For the text-containing cell, return its midpoint in [x, y] coordinate format. 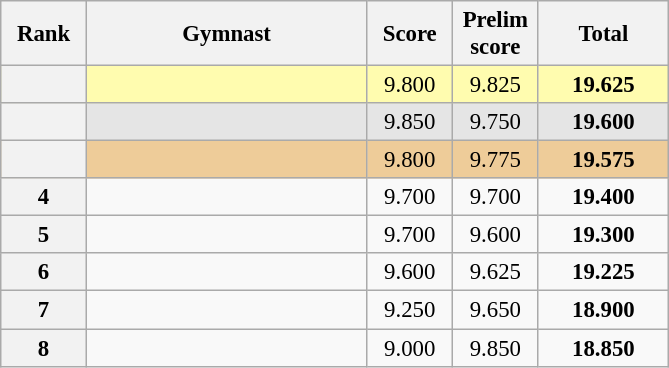
9.750 [496, 122]
19.400 [604, 197]
19.575 [604, 160]
19.600 [604, 122]
Score [410, 34]
5 [44, 235]
9.825 [496, 85]
19.300 [604, 235]
4 [44, 197]
19.225 [604, 273]
Rank [44, 34]
8 [44, 348]
18.850 [604, 348]
19.625 [604, 85]
Total [604, 34]
18.900 [604, 310]
Prelim score [496, 34]
6 [44, 273]
9.625 [496, 273]
9.250 [410, 310]
9.775 [496, 160]
9.000 [410, 348]
7 [44, 310]
Gymnast [226, 34]
9.650 [496, 310]
